Search for the cell housing the specified text and yield its [x, y] center coordinate. 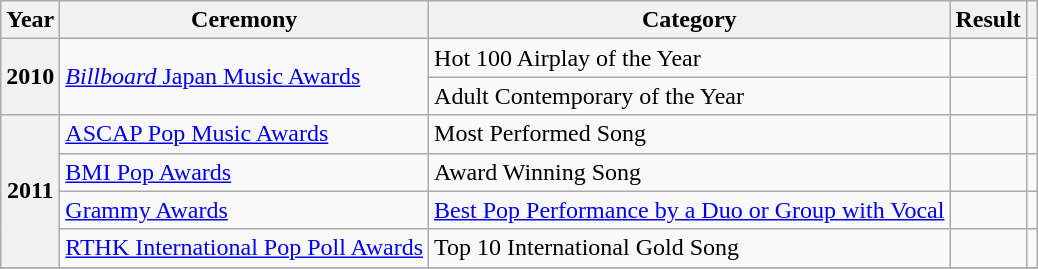
Grammy Awards [244, 210]
Top 10 International Gold Song [690, 248]
Category [690, 20]
Adult Contemporary of the Year [690, 96]
Result [988, 20]
Most Performed Song [690, 134]
2011 [30, 191]
BMI Pop Awards [244, 172]
Ceremony [244, 20]
Hot 100 Airplay of the Year [690, 58]
2010 [30, 77]
Year [30, 20]
ASCAP Pop Music Awards [244, 134]
Best Pop Performance by a Duo or Group with Vocal [690, 210]
RTHK International Pop Poll Awards [244, 248]
Billboard Japan Music Awards [244, 77]
Award Winning Song [690, 172]
